Identify which cell holds the provided text, then report its [x, y] central coordinate. 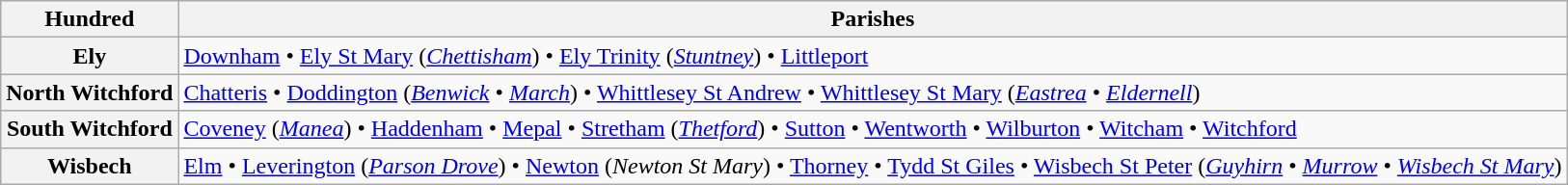
South Witchford [90, 129]
North Witchford [90, 92]
Wisbech [90, 166]
Chatteris • Doddington (Benwick • March) • Whittlesey St Andrew • Whittlesey St Mary (Eastrea • Eldernell) [873, 92]
Coveney (Manea) • Haddenham • Mepal • Stretham (Thetford) • Sutton • Wentworth • Wilburton • Witcham • Witchford [873, 129]
Elm • Leverington (Parson Drove) • Newton (Newton St Mary) • Thorney • Tydd St Giles • Wisbech St Peter (Guyhirn • Murrow • Wisbech St Mary) [873, 166]
Downham • Ely St Mary (Chettisham) • Ely Trinity (Stuntney) • Littleport [873, 56]
Parishes [873, 19]
Hundred [90, 19]
Ely [90, 56]
